Identify which cell holds the provided text, then report its [X, Y] central coordinate. 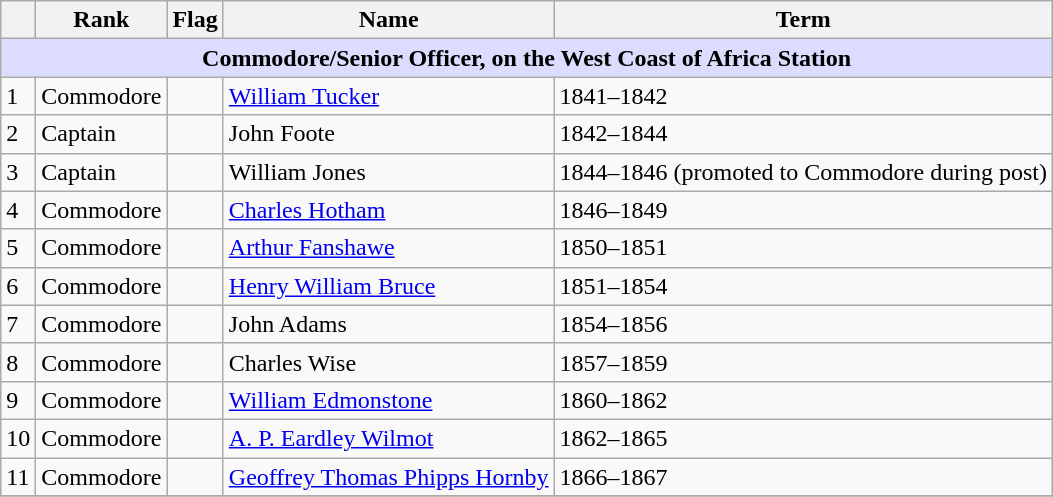
1844–1846 (promoted to Commodore during post) [803, 172]
7 [18, 324]
Geoffrey Thomas Phipps Hornby [388, 477]
1851–1854 [803, 286]
8 [18, 362]
John Foote [388, 134]
1866–1867 [803, 477]
10 [18, 438]
1862–1865 [803, 438]
A. P. Eardley Wilmot [388, 438]
William Tucker [388, 96]
Rank [102, 20]
6 [18, 286]
1854–1856 [803, 324]
1846–1849 [803, 210]
1842–1844 [803, 134]
11 [18, 477]
Charles Hotham [388, 210]
Commodore/Senior Officer, on the West Coast of Africa Station [527, 58]
John Adams [388, 324]
William Jones [388, 172]
Arthur Fanshawe [388, 248]
5 [18, 248]
Name [388, 20]
1841–1842 [803, 96]
Henry William Bruce [388, 286]
2 [18, 134]
Term [803, 20]
1 [18, 96]
1857–1859 [803, 362]
William Edmonstone [388, 400]
3 [18, 172]
9 [18, 400]
1860–1862 [803, 400]
1850–1851 [803, 248]
Charles Wise [388, 362]
4 [18, 210]
Flag [195, 20]
